For the text-containing cell, return its midpoint in (X, Y) coordinate format. 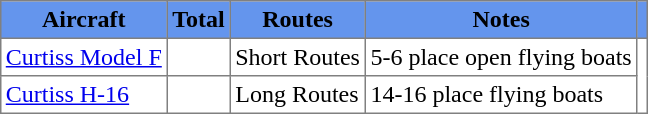
Aircraft (84, 20)
5-6 place open flying boats (501, 57)
14-16 place flying boats (501, 95)
Curtiss Model F (84, 57)
Routes (298, 20)
Notes (501, 20)
Short Routes (298, 57)
Long Routes (298, 95)
Total (198, 20)
Curtiss H-16 (84, 95)
